Return [x, y] of the center of cell containing provided text 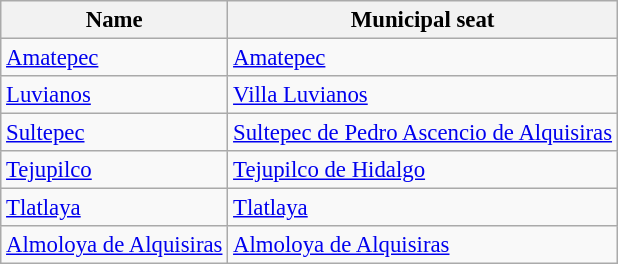
Tejupilco de Hidalgo [423, 170]
Luvianos [114, 95]
Villa Luvianos [423, 95]
Tejupilco [114, 170]
Name [114, 20]
Sultepec [114, 133]
Sultepec de Pedro Ascencio de Alquisiras [423, 133]
Municipal seat [423, 20]
